Provide the (x, y) coordinate of the cell's center where the given text is located.  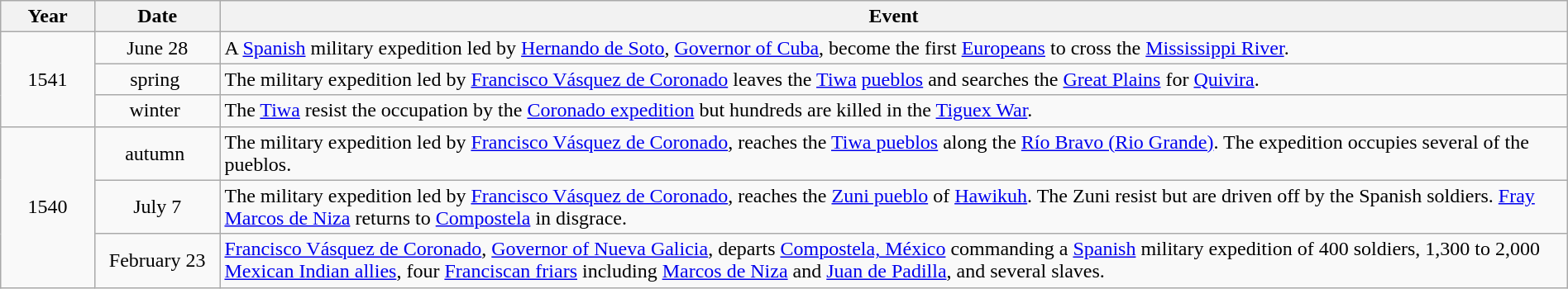
1541 (48, 79)
Date (157, 17)
1540 (48, 206)
winter (157, 111)
February 23 (157, 261)
July 7 (157, 206)
Year (48, 17)
spring (157, 79)
The Tiwa resist the occupation by the Coronado expedition but hundreds are killed in the Tiguex War. (893, 111)
Event (893, 17)
The military expedition led by Francisco Vásquez de Coronado leaves the Tiwa pueblos and searches the Great Plains for Quivira. (893, 79)
June 28 (157, 48)
A Spanish military expedition led by Hernando de Soto, Governor of Cuba, become the first Europeans to cross the Mississippi River. (893, 48)
autumn (157, 154)
